Capture the cell that displays the provided text and extract its (x, y) central coordinate. 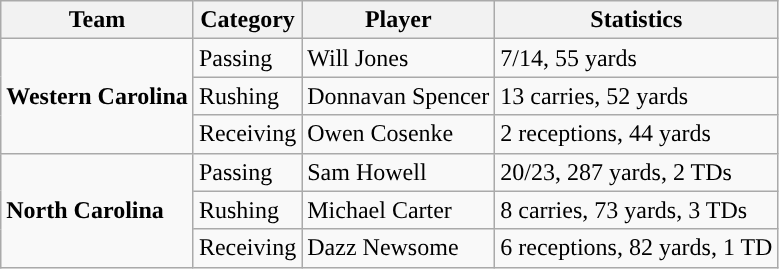
8 carries, 73 yards, 3 TDs (636, 210)
Player (398, 20)
Michael Carter (398, 210)
Category (247, 20)
Team (98, 20)
6 receptions, 82 yards, 1 TD (636, 248)
Donnavan Spencer (398, 96)
13 carries, 52 yards (636, 96)
Dazz Newsome (398, 248)
Statistics (636, 20)
7/14, 55 yards (636, 58)
Owen Cosenke (398, 134)
Sam Howell (398, 172)
North Carolina (98, 210)
20/23, 287 yards, 2 TDs (636, 172)
Western Carolina (98, 96)
2 receptions, 44 yards (636, 134)
Will Jones (398, 58)
